Pinpoint the cell where the given text exists, returning its (X, Y) midpoint coordinate. 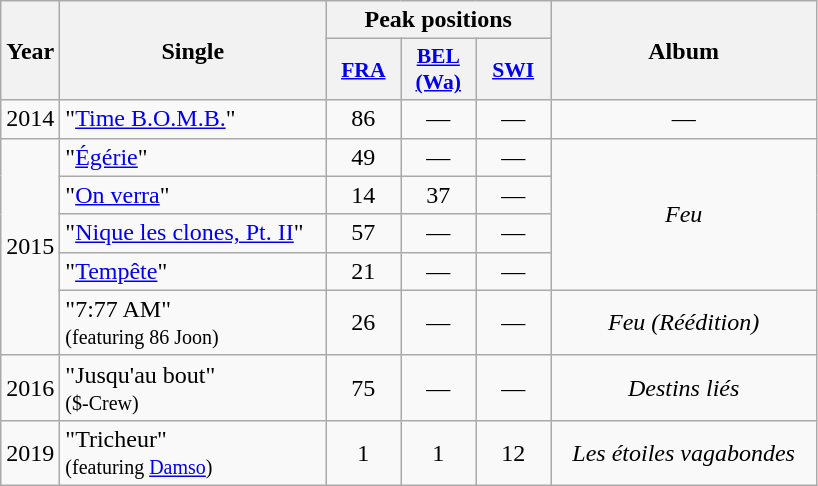
"7:77 AM"(featuring 86 Joon) (193, 322)
Year (30, 50)
14 (364, 195)
"Tempête" (193, 271)
12 (514, 452)
FRA (364, 70)
"Time B.O.M.B." (193, 119)
Peak positions (438, 20)
37 (438, 195)
26 (364, 322)
"On verra" (193, 195)
2015 (30, 246)
Album (684, 50)
57 (364, 233)
Single (193, 50)
2016 (30, 388)
"Jusqu'au bout"($-Crew) (193, 388)
86 (364, 119)
BEL(Wa) (438, 70)
"Nique les clones, Pt. II" (193, 233)
75 (364, 388)
49 (364, 157)
2019 (30, 452)
2014 (30, 119)
Feu (Réédition) (684, 322)
SWI (514, 70)
"Tricheur"(featuring Damso) (193, 452)
Destins liés (684, 388)
Les étoiles vagabondes (684, 452)
21 (364, 271)
Feu (684, 214)
"Égérie" (193, 157)
